Determine the [x, y] coordinate at the center of the cell enclosing the given text.  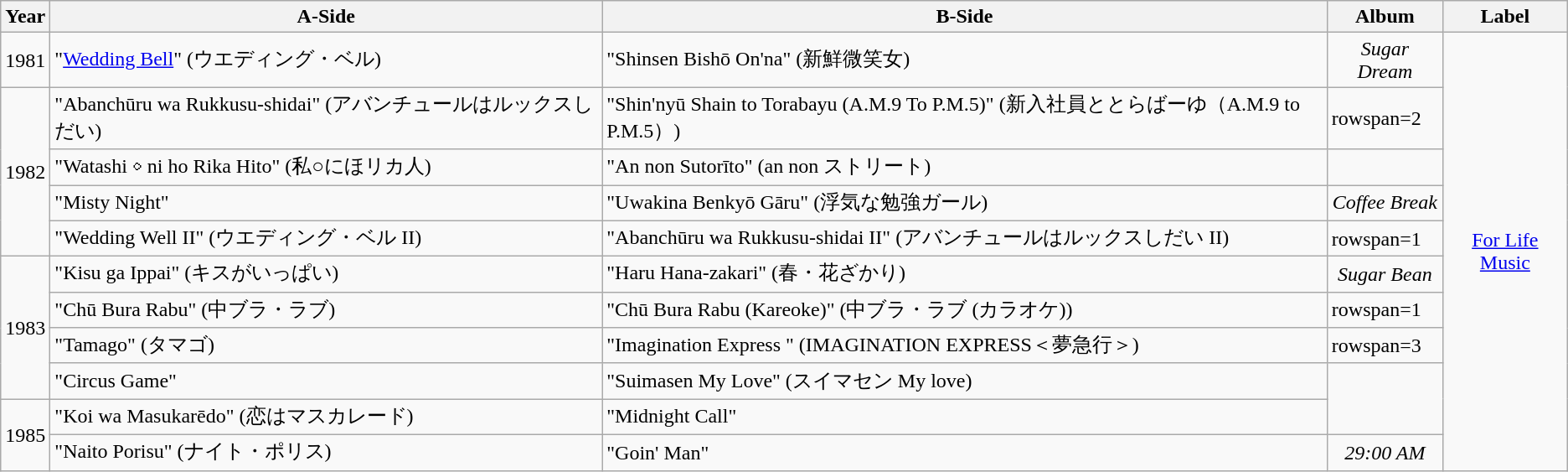
"Chū Bura Rabu" (中ブラ・ラブ) [327, 310]
"Shin'nyū Shain to Torabayu (A.M.9 To P.M.5)" (新入社員ととらばーゆ（A.M.9 to P.M.5）) [965, 118]
For Life Music [1504, 252]
"Wedding Bell" (ウエディング・ベル) [327, 60]
rowspan=3 [1385, 345]
"Tamago" (タマゴ) [327, 345]
Sugar Dream [1385, 60]
"Koi wa Masukarēdo" (恋はマスカレード) [327, 418]
A-Side [327, 17]
"Haru Hana-zakari" (春・花ざかり) [965, 275]
"Wedding Well II" (ウエディング・ベル II) [327, 238]
1985 [25, 434]
B-Side [965, 17]
"Abanchūru wa Rukkusu-shidai" (アバンチュールはルックスしだい) [327, 118]
"Uwakina Benkyō Gāru" (浮気な勉強ガール) [965, 203]
"Kisu ga Ippai" (キスがいっぱい) [327, 275]
"An non Sutorīto" (an non ストリート) [965, 168]
"Watashi ￮ ni ho Rika Hito" (私○にほリカ人) [327, 168]
"Goin' Man" [965, 453]
Album [1385, 17]
"Suimasen My Love" (スイマセン My love) [965, 381]
"Abanchūru wa Rukkusu-shidai II" (アバンチュールはルックスしだい II) [965, 238]
"Imagination Express " (IMAGINATION EXPRESS＜夢急行＞) [965, 345]
"Naito Porisu" (ナイト・ポリス) [327, 453]
Sugar Bean [1385, 275]
1983 [25, 328]
"Shinsen Bishō On'na" (新鮮微笑女) [965, 60]
Year [25, 17]
1982 [25, 172]
rowspan=2 [1385, 118]
"Chū Bura Rabu (Kareoke)" (中ブラ・ラブ (カラオケ)) [965, 310]
Label [1504, 17]
29:00 AM [1385, 453]
1981 [25, 60]
"Midnight Call" [965, 418]
"Misty Night" [327, 203]
"Circus Game" [327, 381]
Coffee Break [1385, 203]
